Extract the (X, Y) coordinate from the center of the cell holding the provided text.  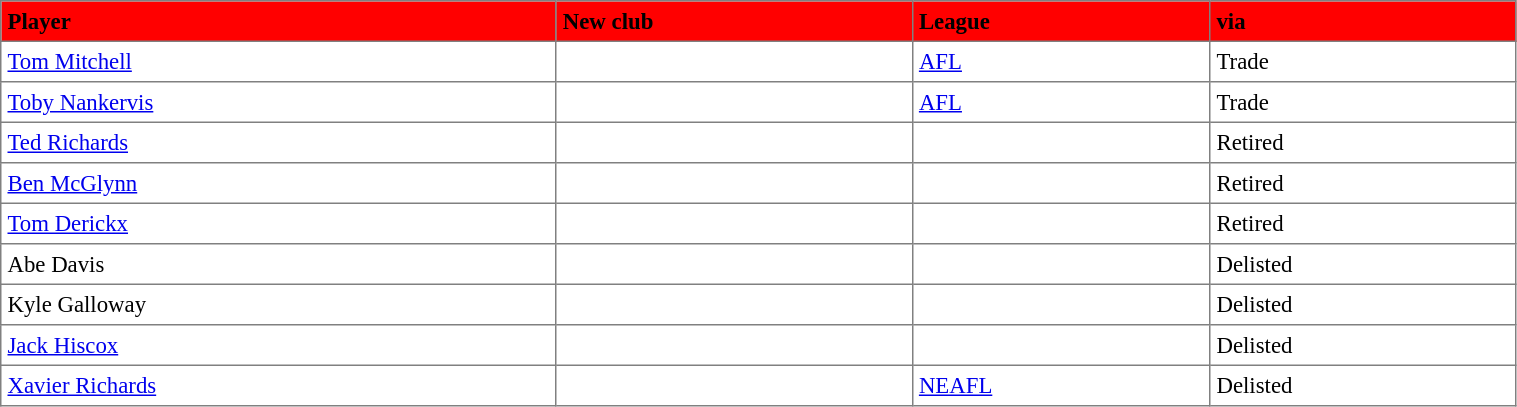
Tom Mitchell (278, 61)
NEAFL (1061, 385)
Tom Derickx (278, 223)
Ben McGlynn (278, 183)
Ted Richards (278, 142)
Xavier Richards (278, 385)
Abe Davis (278, 264)
via (1363, 21)
Jack Hiscox (278, 345)
Kyle Galloway (278, 304)
League (1061, 21)
Player (278, 21)
Toby Nankervis (278, 102)
New club (734, 21)
